Search for the cell housing the specified text and yield its (X, Y) center coordinate. 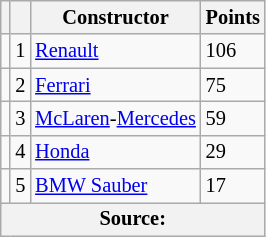
Points (233, 17)
2 (20, 85)
59 (233, 118)
Renault (115, 51)
BMW Sauber (115, 186)
5 (20, 186)
Honda (115, 152)
Source: (133, 219)
106 (233, 51)
17 (233, 186)
Constructor (115, 17)
29 (233, 152)
1 (20, 51)
3 (20, 118)
Ferrari (115, 85)
75 (233, 85)
McLaren-Mercedes (115, 118)
4 (20, 152)
